Determine the (X, Y) coordinate at the center of the cell enclosing the given text.  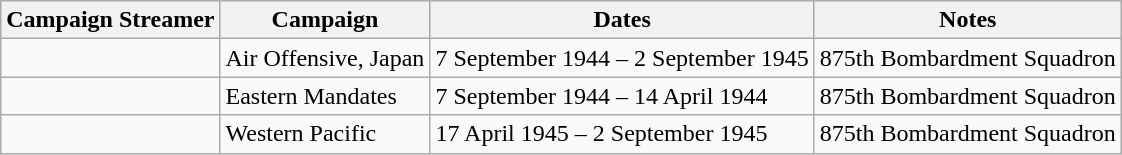
Dates (622, 20)
Eastern Mandates (325, 96)
Western Pacific (325, 134)
Notes (968, 20)
Campaign (325, 20)
Air Offensive, Japan (325, 58)
Campaign Streamer (110, 20)
7 September 1944 – 2 September 1945 (622, 58)
7 September 1944 – 14 April 1944 (622, 96)
17 April 1945 – 2 September 1945 (622, 134)
